Scan for the cell matching the given text and deliver its (x, y) coordinate at center. 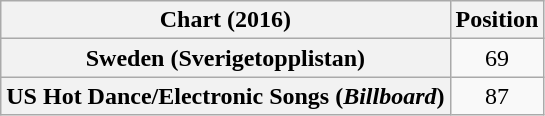
US Hot Dance/Electronic Songs (Billboard) (226, 96)
Sweden (Sverigetopplistan) (226, 58)
87 (497, 96)
Position (497, 20)
69 (497, 58)
Chart (2016) (226, 20)
